For the text-containing cell, return its midpoint in [X, Y] coordinate format. 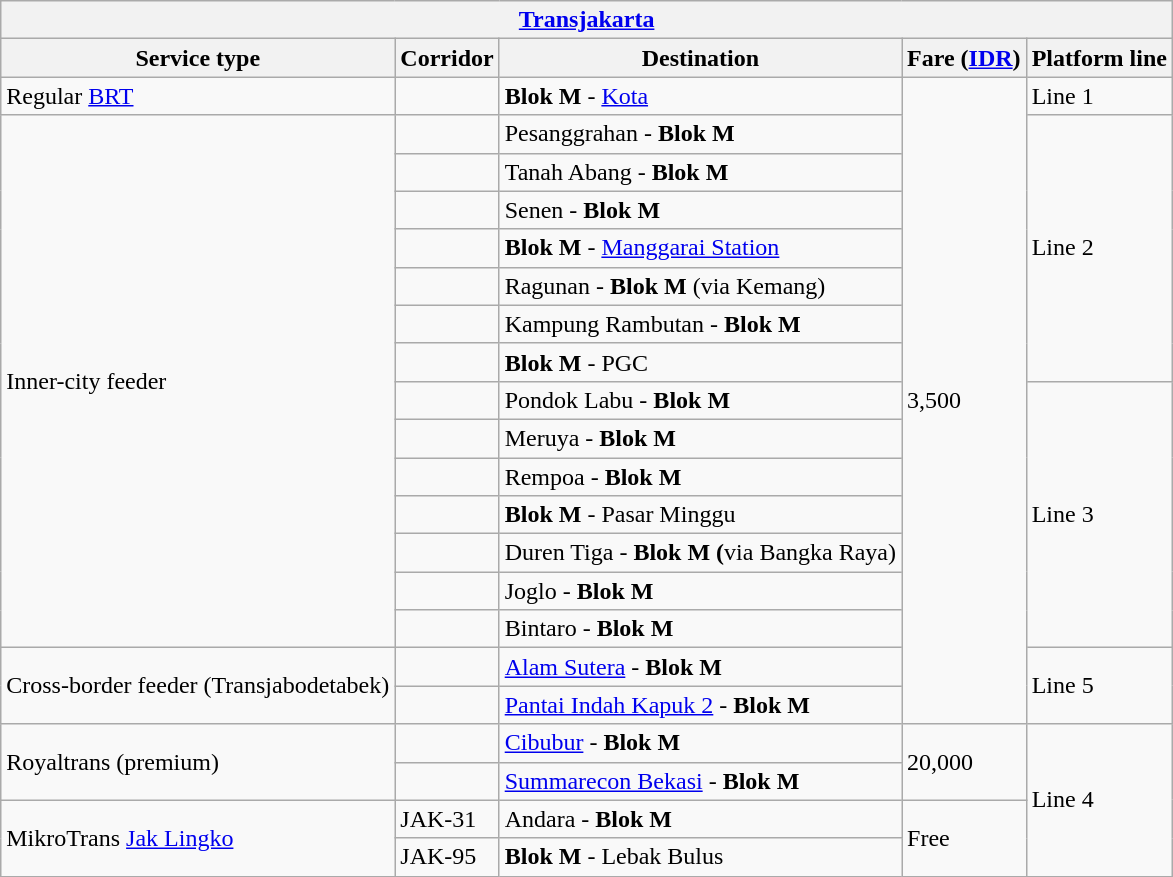
Ragunan - Blok M (via Kemang) [700, 286]
Pantai Indah Kapuk 2 - Blok M [700, 705]
JAK-31 [447, 819]
Pesanggrahan - Blok M [700, 134]
Alam Sutera - Blok M [700, 667]
Platform line [1099, 58]
Meruya - Blok M [700, 438]
Line 5 [1099, 686]
Kampung Rambutan - Blok M [700, 324]
Line 3 [1099, 514]
Blok M - Kota [700, 96]
MikroTrans Jak Lingko [198, 838]
Line 2 [1099, 248]
Royaltrans (premium) [198, 762]
Destination [700, 58]
JAK-95 [447, 857]
Fare (IDR) [964, 58]
Blok M - Lebak Bulus [700, 857]
Line 1 [1099, 96]
Summarecon Bekasi - Blok M [700, 781]
20,000 [964, 762]
Regular BRT [198, 96]
Blok M - Pasar Minggu [700, 515]
Free [964, 838]
Blok M - Manggarai Station [700, 248]
Cibubur - Blok M [700, 743]
Tanah Abang - Blok M [700, 172]
3,500 [964, 400]
Pondok Labu - Blok M [700, 400]
Senen - Blok M [700, 210]
Bintaro - Blok M [700, 629]
Blok M - PGC [700, 362]
Service type [198, 58]
Cross-border feeder (Transjabodetabek) [198, 686]
Rempoa - Blok M [700, 477]
Duren Tiga - Blok M (via Bangka Raya) [700, 553]
Corridor [447, 58]
Transjakarta [587, 20]
Line 4 [1099, 800]
Inner-city feeder [198, 382]
Joglo - Blok M [700, 591]
Andara - Blok M [700, 819]
